Find where the given text appears and provide that cell's center as [x, y] coordinate. 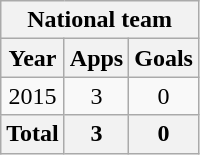
Goals [164, 58]
2015 [33, 96]
Year [33, 58]
Apps [96, 58]
Total [33, 134]
National team [100, 20]
